Return (X, Y) of the center of cell containing provided text 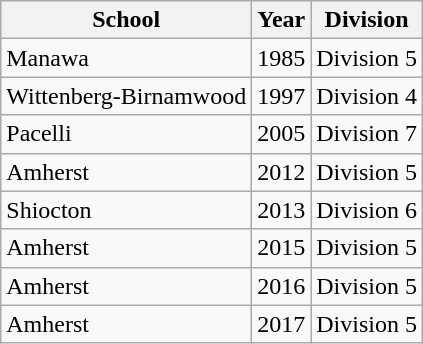
School (126, 20)
Shiocton (126, 210)
2015 (282, 248)
2013 (282, 210)
Wittenberg-Birnamwood (126, 96)
Division 7 (367, 134)
1997 (282, 96)
2012 (282, 172)
2005 (282, 134)
Manawa (126, 58)
Year (282, 20)
Division (367, 20)
Division 6 (367, 210)
2017 (282, 324)
Division 4 (367, 96)
2016 (282, 286)
1985 (282, 58)
Pacelli (126, 134)
